Pinpoint the cell where the given text exists, returning its (X, Y) midpoint coordinate. 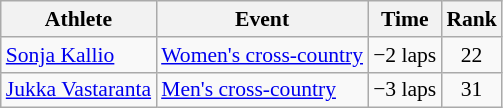
Athlete (78, 19)
−2 laps (404, 55)
Event (262, 19)
Rank (472, 19)
Women's cross-country (262, 55)
−3 laps (404, 90)
Time (404, 19)
Men's cross-country (262, 90)
22 (472, 55)
Sonja Kallio (78, 55)
Jukka Vastaranta (78, 90)
31 (472, 90)
